From the cell containing the given text, extract its center point as (X, Y) coordinate. 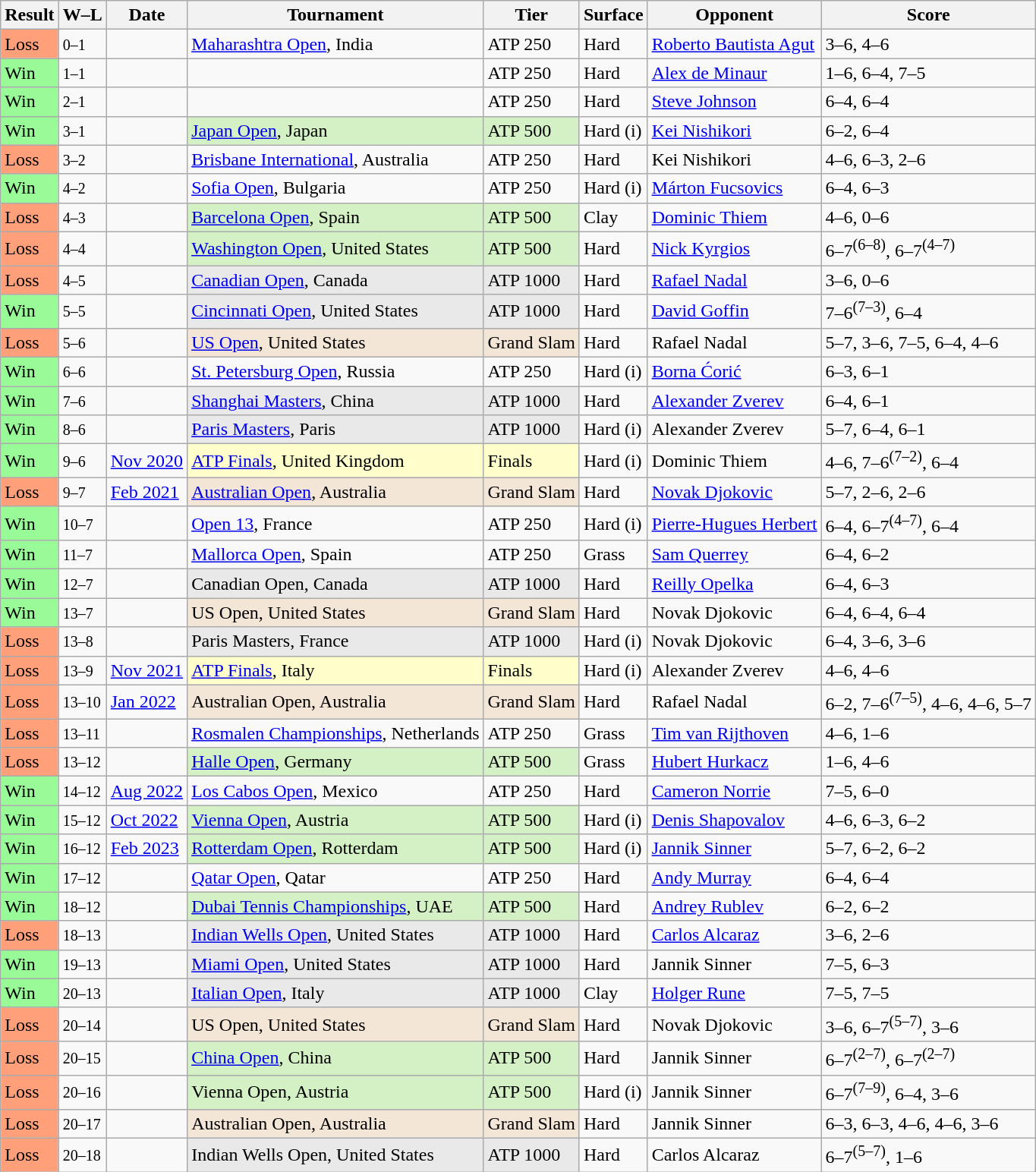
3–6, 2–6 (928, 935)
6–2, 6–2 (928, 906)
7–5, 6–0 (928, 791)
4–6, 7–6(7–2), 6–4 (928, 462)
16–12 (82, 849)
Opponent (735, 15)
9–7 (82, 492)
20–14 (82, 1025)
Japan Open, Japan (335, 131)
4–3 (82, 217)
Date (146, 15)
3–6, 6–7(5–7), 3–6 (928, 1025)
3–6, 0–6 (928, 280)
Reilly Opelka (735, 584)
Rosmalen Championships, Netherlands (335, 733)
0–1 (82, 44)
18–13 (82, 935)
Surface (613, 15)
W–L (82, 15)
Feb 2021 (146, 492)
Hubert Hurkacz (735, 762)
Cameron Norrie (735, 791)
5–7, 3–6, 7–5, 6–4, 4–6 (928, 342)
ATP Finals, United Kingdom (335, 462)
Sam Querrey (735, 555)
20–13 (82, 993)
China Open, China (335, 1058)
6–7(2–7), 6–7(2–7) (928, 1058)
Score (928, 15)
Mallorca Open, Spain (335, 555)
1–1 (82, 73)
Jan 2022 (146, 701)
13–7 (82, 613)
6–6 (82, 371)
Halle Open, Germany (335, 762)
5–7, 2–6, 2–6 (928, 492)
6–4, 6–2 (928, 555)
Open 13, France (335, 524)
Los Cabos Open, Mexico (335, 791)
5–6 (82, 342)
20–15 (82, 1058)
2–1 (82, 102)
20–16 (82, 1092)
6–4, 6–7(4–7), 6–4 (928, 524)
Holger Rune (735, 993)
1–6, 6–4, 7–5 (928, 73)
7–6 (82, 401)
11–7 (82, 555)
15–12 (82, 820)
Dubai Tennis Championships, UAE (335, 906)
Washington Open, United States (335, 249)
12–7 (82, 584)
6–3, 6–3, 4–6, 4–6, 3–6 (928, 1123)
6–7(6–8), 6–7(4–7) (928, 249)
Denis Shapovalov (735, 820)
Aug 2022 (146, 791)
Sofia Open, Bulgaria (335, 188)
Nov 2020 (146, 462)
13–12 (82, 762)
4–6, 4–6 (928, 670)
10–7 (82, 524)
17–12 (82, 877)
20–17 (82, 1123)
Result (30, 15)
4–6, 1–6 (928, 733)
Rotterdam Open, Rotterdam (335, 849)
8–6 (82, 430)
1–6, 4–6 (928, 762)
6–4, 3–6, 3–6 (928, 641)
6–4, 6–4, 6–4 (928, 613)
Tournament (335, 15)
7–6(7–3), 6–4 (928, 311)
Paris Masters, France (335, 641)
13–8 (82, 641)
ATP Finals, Italy (335, 670)
Andrey Rublev (735, 906)
9–6 (82, 462)
Paris Masters, Paris (335, 430)
13–11 (82, 733)
Andy Murray (735, 877)
13–9 (82, 670)
Barcelona Open, Spain (335, 217)
Alex de Minaur (735, 73)
David Goffin (735, 311)
3–1 (82, 131)
5–7, 6–2, 6–2 (928, 849)
Pierre-Hugues Herbert (735, 524)
18–12 (82, 906)
6–7(5–7), 1–6 (928, 1155)
4–2 (82, 188)
4–5 (82, 280)
Márton Fucsovics (735, 188)
Miami Open, United States (335, 964)
6–7(7–9), 6–4, 3–6 (928, 1092)
20–18 (82, 1155)
Feb 2023 (146, 849)
7–5, 7–5 (928, 993)
Nick Kyrgios (735, 249)
Nov 2021 (146, 670)
Tim van Rijthoven (735, 733)
Tier (531, 15)
Steve Johnson (735, 102)
5–7, 6–4, 6–1 (928, 430)
St. Petersburg Open, Russia (335, 371)
Roberto Bautista Agut (735, 44)
Cincinnati Open, United States (335, 311)
4–6, 6–3, 2–6 (928, 159)
Borna Ćorić (735, 371)
4–6, 6–3, 6–2 (928, 820)
14–12 (82, 791)
6–2, 7–6(7–5), 4–6, 4–6, 5–7 (928, 701)
Shanghai Masters, China (335, 401)
6–4, 6–1 (928, 401)
Italian Open, Italy (335, 993)
3–6, 4–6 (928, 44)
Oct 2022 (146, 820)
13–10 (82, 701)
Qatar Open, Qatar (335, 877)
6–2, 6–4 (928, 131)
3–2 (82, 159)
7–5, 6–3 (928, 964)
Brisbane International, Australia (335, 159)
6–3, 6–1 (928, 371)
Maharashtra Open, India (335, 44)
4–6, 0–6 (928, 217)
19–13 (82, 964)
5–5 (82, 311)
4–4 (82, 249)
